Detect which cell encompasses the target text, then output its [x, y] center coordinate. 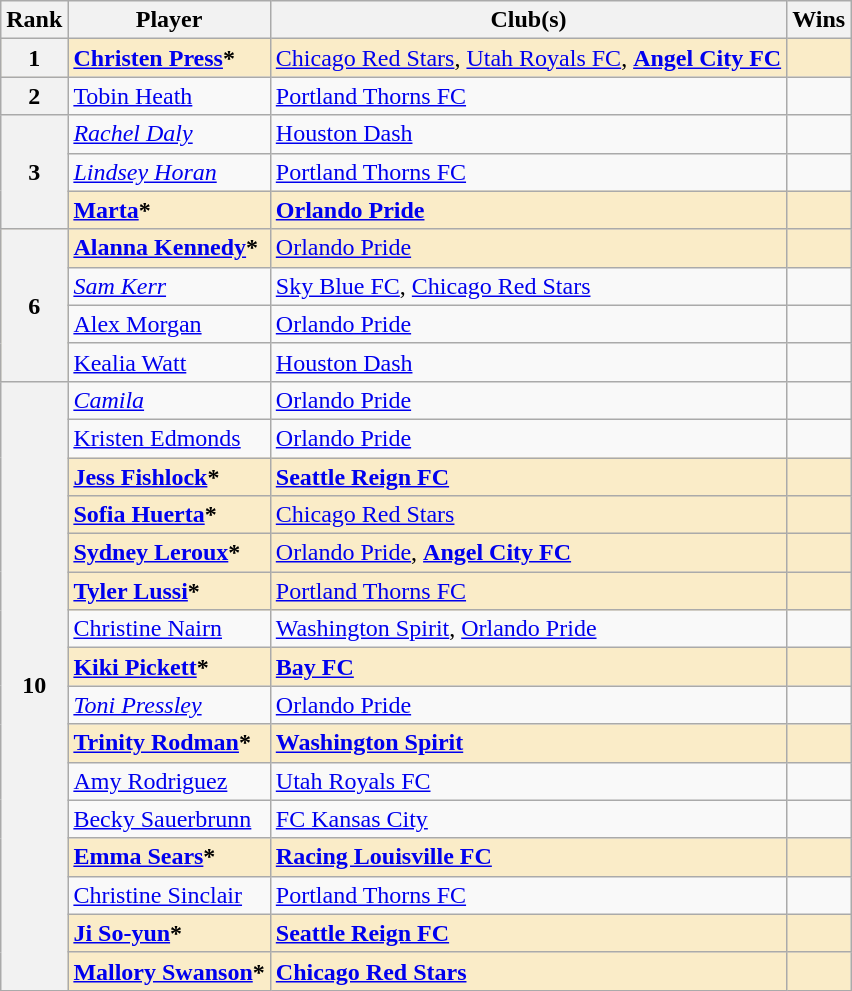
Sky Blue FC, Chicago Red Stars [528, 286]
Jess Fishlock* [169, 477]
Tyler Lussi* [169, 591]
Racing Louisville FC [528, 857]
Player [169, 20]
Utah Royals FC [528, 781]
Alanna Kennedy* [169, 248]
FC Kansas City [528, 819]
Sydney Leroux* [169, 553]
Club(s) [528, 20]
Kiki Pickett* [169, 667]
Mallory Swanson* [169, 971]
Camila [169, 400]
Kealia Watt [169, 362]
Sam Kerr [169, 286]
Christine Nairn [169, 629]
Christen Press* [169, 58]
Christine Sinclair [169, 895]
Bay FC [528, 667]
1 [34, 58]
Trinity Rodman* [169, 743]
Tobin Heath [169, 96]
Ji So-yun* [169, 933]
6 [34, 305]
Wins [819, 20]
Rachel Daly [169, 134]
Amy Rodriguez [169, 781]
Toni Pressley [169, 705]
Lindsey Horan [169, 172]
10 [34, 686]
Marta* [169, 210]
Rank [34, 20]
2 [34, 96]
Washington Spirit, Orlando Pride [528, 629]
Kristen Edmonds [169, 438]
Chicago Red Stars, Utah Royals FC, Angel City FC [528, 58]
Becky Sauerbrunn [169, 819]
Orlando Pride, Angel City FC [528, 553]
Alex Morgan [169, 324]
Sofia Huerta* [169, 515]
Washington Spirit [528, 743]
Emma Sears* [169, 857]
3 [34, 172]
